Identify which cell holds the provided text, then report its (X, Y) central coordinate. 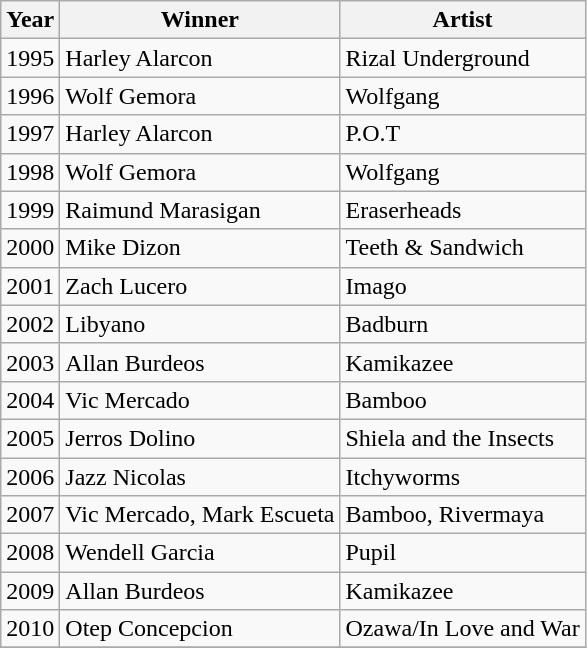
Jerros Dolino (200, 438)
Vic Mercado, Mark Escueta (200, 515)
Eraserheads (462, 210)
Wendell Garcia (200, 553)
Vic Mercado (200, 400)
2008 (30, 553)
Year (30, 20)
Otep Concepcion (200, 629)
Teeth & Sandwich (462, 248)
1997 (30, 134)
Raimund Marasigan (200, 210)
Artist (462, 20)
1996 (30, 96)
1995 (30, 58)
2006 (30, 477)
Mike Dizon (200, 248)
2007 (30, 515)
Shiela and the Insects (462, 438)
Jazz Nicolas (200, 477)
Bamboo, Rivermaya (462, 515)
2009 (30, 591)
Ozawa/In Love and War (462, 629)
2001 (30, 286)
Badburn (462, 324)
2005 (30, 438)
2000 (30, 248)
Imago (462, 286)
Bamboo (462, 400)
Libyano (200, 324)
2004 (30, 400)
2003 (30, 362)
Zach Lucero (200, 286)
Itchyworms (462, 477)
Rizal Underground (462, 58)
2010 (30, 629)
1998 (30, 172)
Pupil (462, 553)
2002 (30, 324)
1999 (30, 210)
Winner (200, 20)
P.O.T (462, 134)
